Identify which cell holds the provided text, then report its (X, Y) central coordinate. 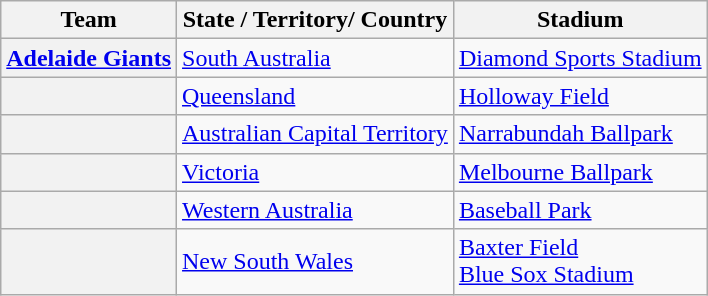
Diamond Sports Stadium (580, 58)
Holloway Field (580, 96)
Queensland (316, 96)
State / Territory/ Country (316, 20)
Victoria (316, 172)
Narrabundah Ballpark (580, 134)
Baxter FieldBlue Sox Stadium (580, 262)
Team (89, 20)
Australian Capital Territory (316, 134)
Adelaide Giants (89, 58)
New South Wales (316, 262)
South Australia (316, 58)
Baseball Park (580, 210)
Stadium (580, 20)
Melbourne Ballpark (580, 172)
Western Australia (316, 210)
